Find where the given text appears and provide that cell's center as [X, Y] coordinate. 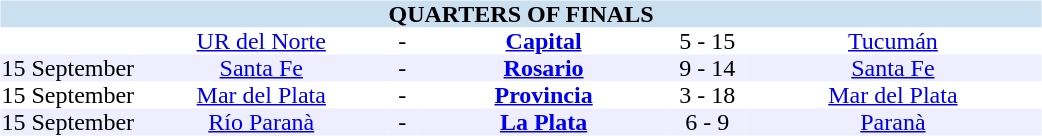
3 - 18 [707, 96]
5 - 15 [707, 42]
Río Paranà [261, 122]
Rosario [544, 68]
UR del Norte [261, 42]
Capital [544, 42]
QUARTERS OF FINALS [520, 14]
Paranà [892, 122]
6 - 9 [707, 122]
Tucumán [892, 42]
Provincia [544, 96]
La Plata [544, 122]
9 - 14 [707, 68]
